Scan for the cell matching the given text and deliver its (x, y) coordinate at center. 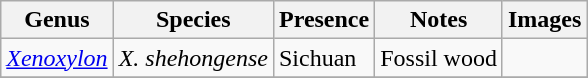
Notes (439, 20)
Xenoxylon (57, 58)
Species (193, 20)
Fossil wood (439, 58)
Sichuan (324, 58)
Genus (57, 20)
Presence (324, 20)
X. shehongense (193, 58)
Images (544, 20)
